Extract the [X, Y] coordinate from the center of the cell holding the provided text.  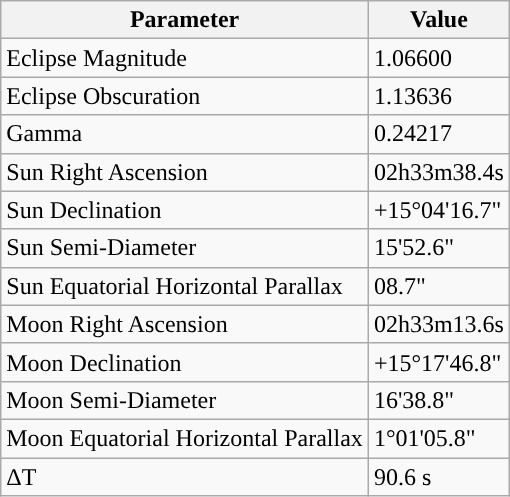
1.06600 [438, 58]
Parameter [185, 20]
Value [438, 20]
15'52.6" [438, 248]
1°01'05.8" [438, 438]
Eclipse Magnitude [185, 58]
Moon Semi-Diameter [185, 400]
90.6 s [438, 477]
Eclipse Obscuration [185, 96]
0.24217 [438, 134]
Sun Equatorial Horizontal Parallax [185, 286]
ΔT [185, 477]
Moon Declination [185, 362]
Sun Right Ascension [185, 172]
Sun Semi-Diameter [185, 248]
+15°04'16.7" [438, 210]
1.13636 [438, 96]
16'38.8" [438, 400]
Moon Right Ascension [185, 324]
Gamma [185, 134]
08.7" [438, 286]
02h33m13.6s [438, 324]
Sun Declination [185, 210]
Moon Equatorial Horizontal Parallax [185, 438]
+15°17'46.8" [438, 362]
02h33m38.4s [438, 172]
